From the cell containing the given text, extract its center point as (x, y) coordinate. 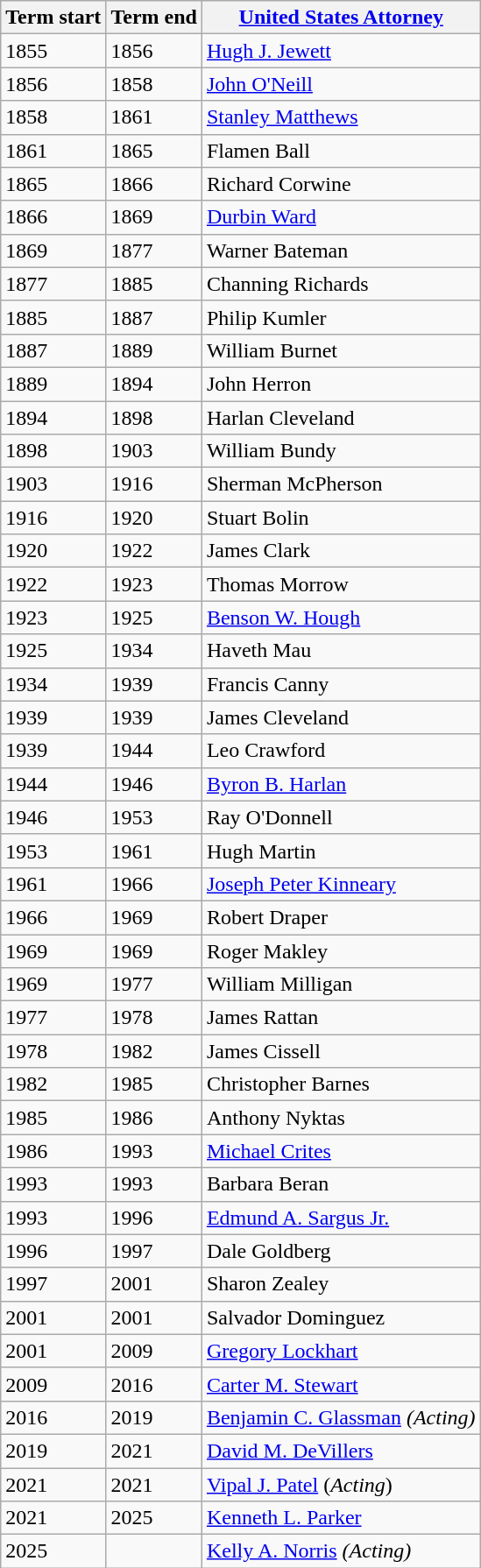
William Milligan (341, 985)
Ray O'Donnell (341, 817)
Kenneth L. Parker (341, 1518)
Stanley Matthews (341, 117)
Term end (154, 18)
Harlan Cleveland (341, 418)
James Rattan (341, 1018)
Benson W. Hough (341, 618)
Flamen Ball (341, 151)
Stuart Bolin (341, 518)
Philip Kumler (341, 317)
Salvador Dominguez (341, 1317)
Francis Canny (341, 684)
Michael Crites (341, 1151)
United States Attorney (341, 18)
William Bundy (341, 451)
John Herron (341, 384)
Barbara Beran (341, 1184)
Roger Makley (341, 950)
Thomas Morrow (341, 584)
William Burnet (341, 350)
Kelly A. Norris (Acting) (341, 1551)
Hugh J. Jewett (341, 51)
Byron B. Harlan (341, 784)
Anthony Nyktas (341, 1118)
Channing Richards (341, 284)
1855 (53, 51)
Benjamin C. Glassman (Acting) (341, 1417)
James Cleveland (341, 717)
Leo Crawford (341, 751)
Joseph Peter Kinneary (341, 884)
Durbin Ward (341, 217)
Term start (53, 18)
Richard Corwine (341, 184)
James Cissell (341, 1051)
Gregory Lockhart (341, 1351)
Vipal J. Patel (Acting) (341, 1485)
Sharon Zealey (341, 1284)
Warner Bateman (341, 251)
Edmund A. Sargus Jr. (341, 1218)
James Clark (341, 551)
Christopher Barnes (341, 1084)
Sherman McPherson (341, 484)
Carter M. Stewart (341, 1384)
Hugh Martin (341, 851)
Haveth Mau (341, 651)
Robert Draper (341, 917)
John O'Neill (341, 84)
Dale Goldberg (341, 1251)
David M. DeVillers (341, 1451)
